For the text-containing cell, return its midpoint in [x, y] coordinate format. 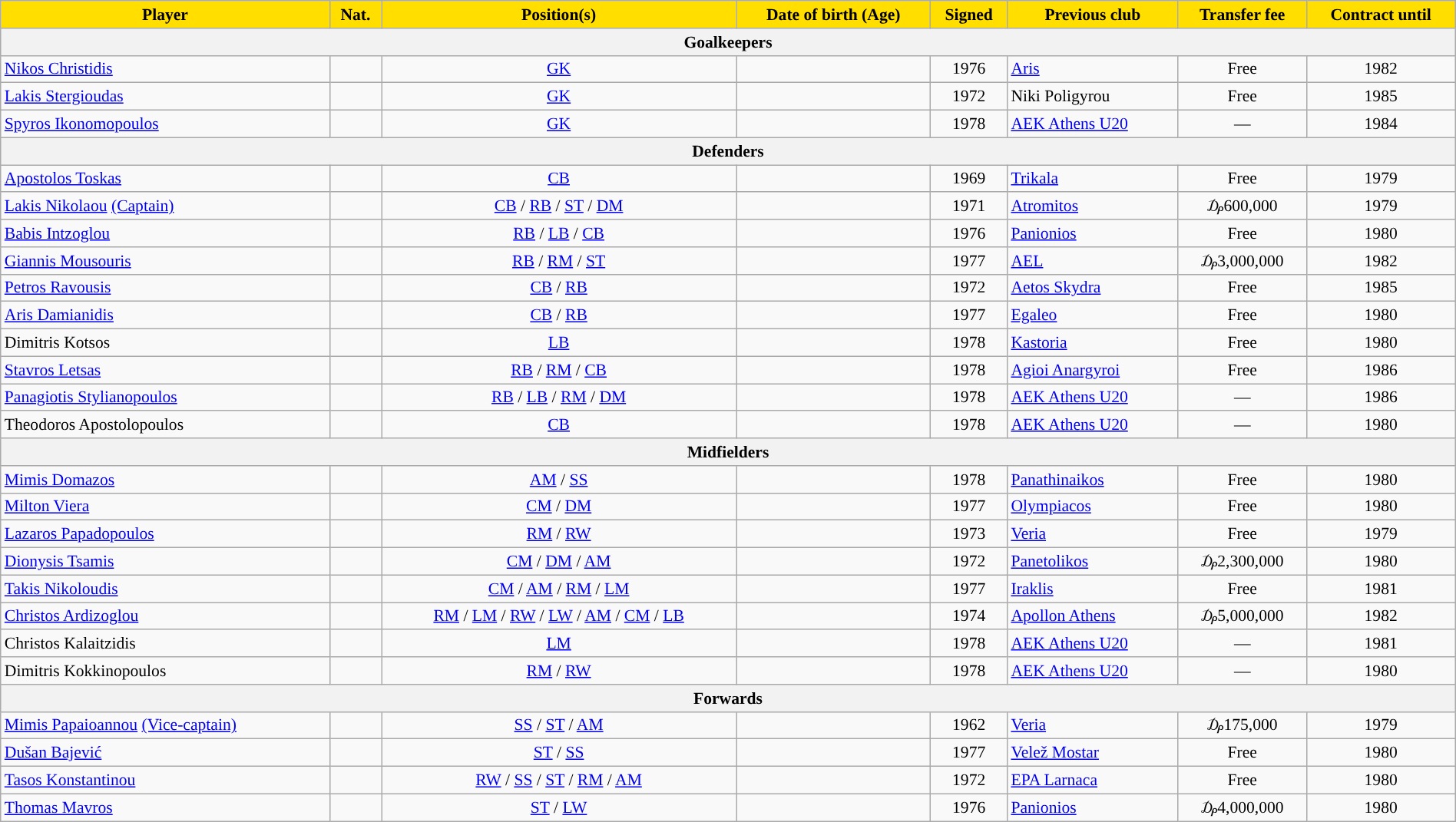
Position(s) [559, 15]
Apollon Athens [1092, 616]
Thomas Mavros [166, 807]
Panetolikos [1092, 562]
Milton Viera [166, 507]
Christos Kalaitzidis [166, 644]
LB [559, 343]
Kastoria [1092, 343]
Stavros Letsas [166, 370]
Dušan Bajević [166, 753]
RB / LB / RM / DM [559, 398]
Signed [969, 15]
Panathinaikos [1092, 480]
₯2,300,000 [1243, 562]
₯600,000 [1243, 206]
CB / RB / ST / DM [559, 206]
Defenders [728, 151]
Mimis Papaioannou (Vice-captain) [166, 725]
EPA Larnaca [1092, 781]
Trikala [1092, 179]
RB / RM / CB [559, 370]
Atromitos [1092, 206]
ST / SS [559, 753]
1973 [969, 534]
RW / SS / ST / RM / AM [559, 781]
Tasos Konstantinou [166, 781]
Date of birth (Age) [834, 15]
Mimis Domazos [166, 480]
Iraklis [1092, 589]
Dionysis Tsamis [166, 562]
Dimitris Kotsos [166, 343]
Christos Ardizoglou [166, 616]
AEL [1092, 261]
AM / SS [559, 480]
CM / DM [559, 507]
Egaleo [1092, 315]
ST / LW [559, 807]
₯5,000,000 [1243, 616]
Lazaros Papadopoulos [166, 534]
Transfer fee [1243, 15]
Previous club [1092, 15]
Apostolos Toskas [166, 179]
Aris [1092, 69]
1974 [969, 616]
Spyros Ikonomopoulos [166, 124]
1984 [1381, 124]
Nikos Christidis [166, 69]
₯3,000,000 [1243, 261]
Forwards [728, 698]
Goalkeepers [728, 42]
CM / AM / RM / LM [559, 589]
Nat. [355, 15]
Panagiotis Stylianopoulos [166, 398]
Velež Mostar [1092, 753]
LM [559, 644]
₯175,000 [1243, 725]
Lakis Nikolaou (Captain) [166, 206]
Aetos Skydra [1092, 288]
1971 [969, 206]
Midfielders [728, 452]
Babis Intzoglou [166, 233]
Petros Ravousis [166, 288]
RB / RM / ST [559, 261]
RM / LM / RW / LW / AM / CM / LB [559, 616]
Takis Nikoloudis [166, 589]
Aris Damianidis [166, 315]
Player [166, 15]
Theodoros Apostolopoulos [166, 425]
1962 [969, 725]
Dimitris Kokkinopoulos [166, 671]
Giannis Mousouris [166, 261]
1969 [969, 179]
Niki Poligyrou [1092, 97]
CM / DM / AM [559, 562]
Agioi Anargyroi [1092, 370]
SS / ST / AM [559, 725]
RB / LB / CB [559, 233]
₯4,000,000 [1243, 807]
Lakis Stergioudas [166, 97]
Contract until [1381, 15]
Olympiacos [1092, 507]
